Scan for the cell matching the given text and deliver its (X, Y) coordinate at center. 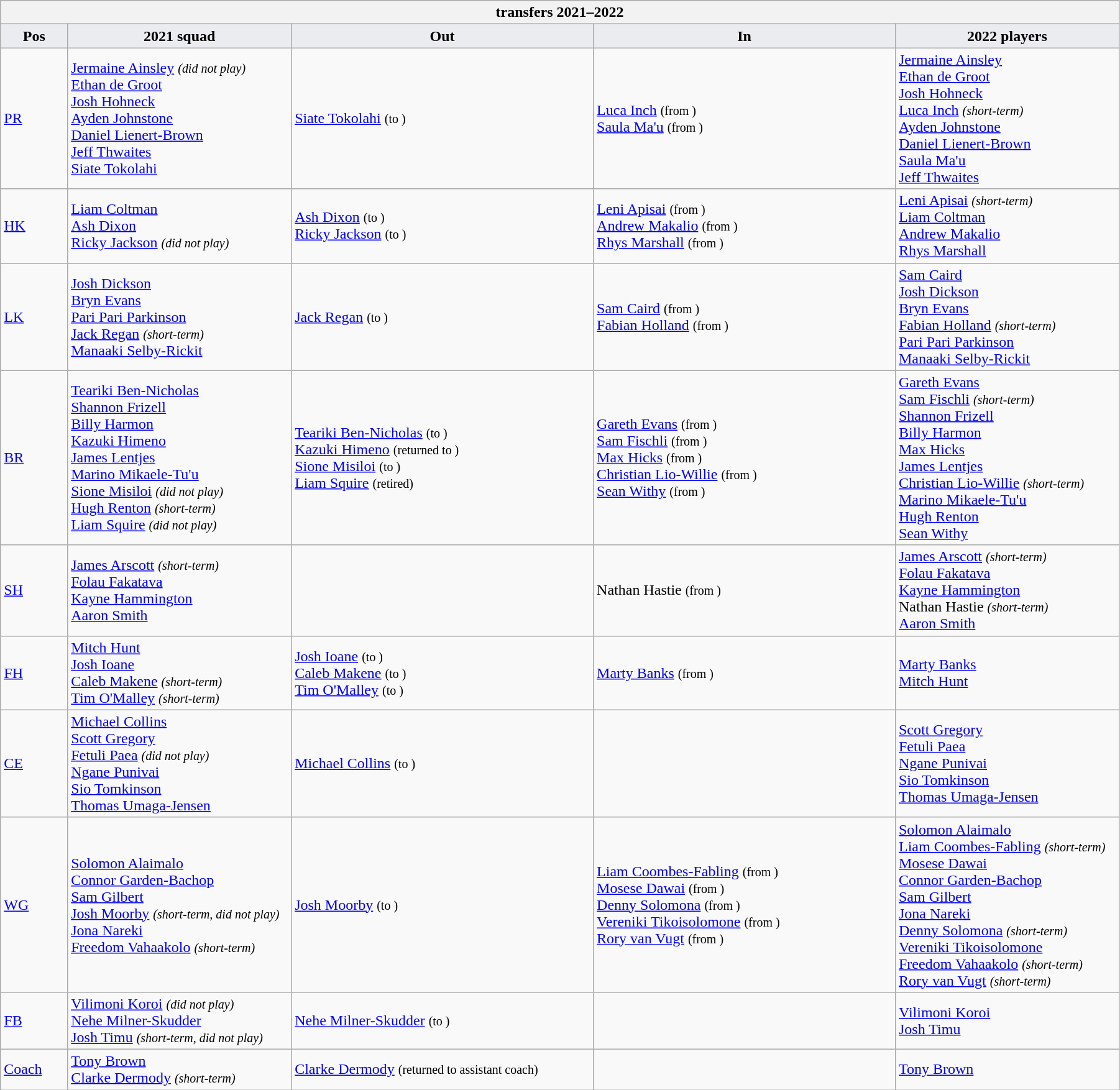
Sam Caird Josh Dickson Bryn Evans Fabian Holland (short-term) Pari Pari Parkinson Manaaki Selby-Rickit (1007, 317)
Marty Banks Mitch Hunt (1007, 672)
James Arscott (short-term) Folau Fakatava Kayne Hammington Aaron Smith (180, 590)
Siate Tokolahi (to ) (443, 118)
FH (34, 672)
Tony Brown Clarke Dermody (short-term) (180, 1069)
Solomon Alaimalo Connor Garden-Bachop Sam Gilbert Josh Moorby (short-term, did not play) Jona Nareki Freedom Vahaakolo (short-term) (180, 905)
Gareth Evans (from ) Sam Fischli (from ) Max Hicks (from ) Christian Lio-Willie (from ) Sean Withy (from ) (745, 457)
Vilimoni Koroi (did not play) Nehe Milner-Skudder Josh Timu (short-term, did not play) (180, 1020)
WG (34, 905)
Out (443, 36)
Coach (34, 1069)
Sam Caird (from ) Fabian Holland (from ) (745, 317)
Teariki Ben-Nicholas (to ) Kazuki Himeno (returned to ) Sione Misiloi (to ) Liam Squire (retired) (443, 457)
PR (34, 118)
Liam Coltman Ash Dixon Ricky Jackson (did not play) (180, 226)
HK (34, 226)
CE (34, 763)
2022 players (1007, 36)
James Arscott (short-term) Folau Fakatava Kayne Hammington Nathan Hastie (short-term) Aaron Smith (1007, 590)
Josh Moorby (to ) (443, 905)
In (745, 36)
Michael Collins (to ) (443, 763)
Jermaine Ainsley (did not play) Ethan de Groot Josh Hohneck Ayden Johnstone Daniel Lienert-Brown Jeff Thwaites Siate Tokolahi (180, 118)
Leni Apisai (short-term) Liam Coltman Andrew Makalio Rhys Marshall (1007, 226)
Josh Dickson Bryn Evans Pari Pari Parkinson Jack Regan (short-term) Manaaki Selby-Rickit (180, 317)
Jack Regan (to ) (443, 317)
Tony Brown (1007, 1069)
Liam Coombes-Fabling (from ) Mosese Dawai (from ) Denny Solomona (from ) Vereniki Tikoisolomone (from ) Rory van Vugt (from ) (745, 905)
Marty Banks (from ) (745, 672)
LK (34, 317)
BR (34, 457)
Nathan Hastie (from ) (745, 590)
Mitch Hunt Josh Ioane Caleb Makene (short-term) Tim O'Malley (short-term) (180, 672)
Jermaine Ainsley Ethan de Groot Josh Hohneck Luca Inch (short-term) Ayden Johnstone Daniel Lienert-Brown Saula Ma'u Jeff Thwaites (1007, 118)
Michael Collins Scott Gregory Fetuli Paea (did not play) Ngane Punivai Sio Tomkinson Thomas Umaga-Jensen (180, 763)
Luca Inch (from ) Saula Ma'u (from ) (745, 118)
Scott Gregory Fetuli Paea Ngane Punivai Sio Tomkinson Thomas Umaga-Jensen (1007, 763)
Vilimoni Koroi Josh Timu (1007, 1020)
Leni Apisai (from ) Andrew Makalio (from ) Rhys Marshall (from ) (745, 226)
Nehe Milner-Skudder (to ) (443, 1020)
Josh Ioane (to ) Caleb Makene (to ) Tim O'Malley (to ) (443, 672)
FB (34, 1020)
transfers 2021–2022 (560, 12)
Ash Dixon (to ) Ricky Jackson (to ) (443, 226)
Clarke Dermody (returned to assistant coach) (443, 1069)
SH (34, 590)
2021 squad (180, 36)
Pos (34, 36)
